For the text-containing cell, return its midpoint in (x, y) coordinate format. 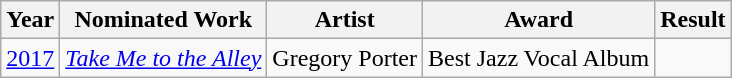
Gregory Porter (345, 58)
Result (693, 20)
Artist (345, 20)
2017 (30, 58)
Year (30, 20)
Nominated Work (164, 20)
Award (539, 20)
Best Jazz Vocal Album (539, 58)
Take Me to the Alley (164, 58)
